Extract the [X, Y] coordinate from the center of the cell holding the provided text.  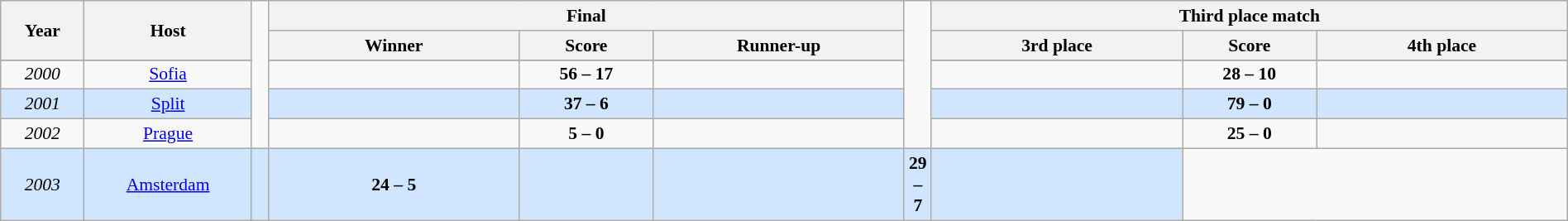
Final [586, 16]
28 – 10 [1250, 74]
29 – 7 [918, 184]
3rd place [1057, 46]
2003 [43, 184]
Prague [168, 134]
79 – 0 [1250, 104]
2000 [43, 74]
2001 [43, 104]
Sofia [168, 74]
Year [43, 30]
5 – 0 [586, 134]
Third place match [1249, 16]
4th place [1442, 46]
56 – 17 [586, 74]
24 – 5 [394, 184]
2002 [43, 134]
Host [168, 30]
25 – 0 [1250, 134]
Amsterdam [168, 184]
37 – 6 [586, 104]
Winner [394, 46]
Split [168, 104]
Runner-up [779, 46]
